Return [X, Y] of the center of cell containing provided text 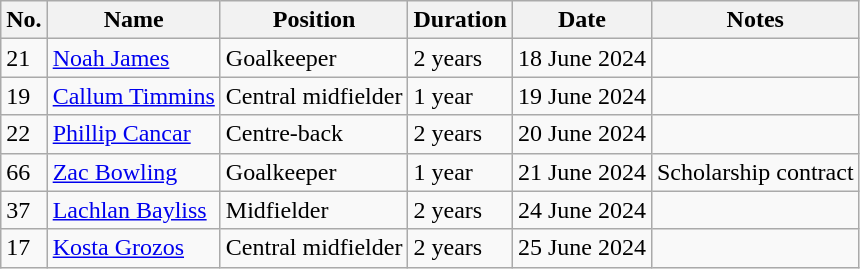
20 June 2024 [582, 134]
Position [314, 20]
Midfielder [314, 210]
Date [582, 20]
37 [24, 210]
19 June 2024 [582, 96]
Callum Timmins [134, 96]
Phillip Cancar [134, 134]
21 June 2024 [582, 172]
Zac Bowling [134, 172]
Duration [460, 20]
Scholarship contract [755, 172]
17 [24, 248]
Name [134, 20]
66 [24, 172]
22 [24, 134]
19 [24, 96]
Kosta Grozos [134, 248]
25 June 2024 [582, 248]
Centre-back [314, 134]
21 [24, 58]
No. [24, 20]
Lachlan Bayliss [134, 210]
18 June 2024 [582, 58]
Notes [755, 20]
Noah James [134, 58]
24 June 2024 [582, 210]
